Detect which cell encompasses the target text, then output its (x, y) center coordinate. 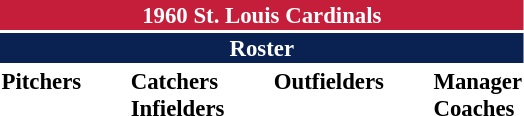
Roster (262, 48)
1960 St. Louis Cardinals (262, 15)
